Return the [X, Y] coordinate for the center point of the cell that contains the specified text.  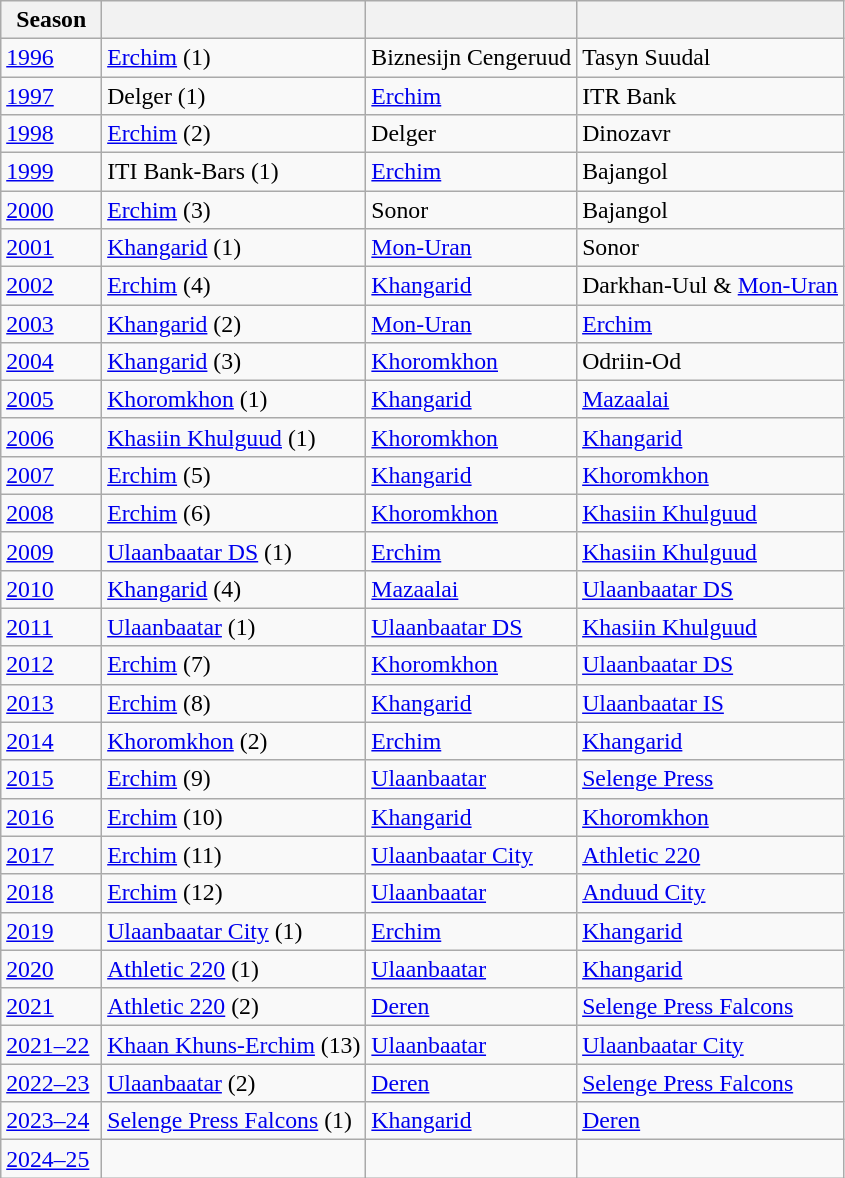
2003 [52, 323]
Erchim (8) [234, 703]
Khangarid (3) [234, 361]
2005 [52, 399]
2009 [52, 551]
2004 [52, 361]
2002 [52, 285]
Erchim (2) [234, 133]
Athletic 220 (2) [234, 1007]
Delger (1) [234, 96]
2022–23 [52, 1083]
Darkhan-Uul & Mon-Uran [710, 285]
Erchim (7) [234, 665]
2000 [52, 209]
1996 [52, 58]
Erchim (6) [234, 513]
2019 [52, 931]
ITI Bank-Bars (1) [234, 171]
Erchim (3) [234, 209]
2001 [52, 247]
2006 [52, 437]
Khaan Khuns-Erchim (13) [234, 1045]
Ulaanbaatar (1) [234, 627]
1999 [52, 171]
2011 [52, 627]
Tasyn Suudal [710, 58]
2010 [52, 589]
Erchim (12) [234, 893]
Ulaanbaatar DS (1) [234, 551]
Delger [472, 133]
ITR Bank [710, 96]
2021–22 [52, 1045]
Erchim (9) [234, 779]
Odriin-Od [710, 361]
2020 [52, 969]
Ulaanbaatar City (1) [234, 931]
Erchim (11) [234, 855]
Khoromkhon (1) [234, 399]
Khasiin Khulguud (1) [234, 437]
2024–25 [52, 1159]
2015 [52, 779]
2018 [52, 893]
Ulaanbaatar (2) [234, 1083]
2016 [52, 817]
Athletic 220 (1) [234, 969]
Khangarid (1) [234, 247]
Selenge Press Falcons (1) [234, 1121]
Ulaanbaatar IS [710, 703]
Khangarid (4) [234, 589]
2014 [52, 741]
Khoromkhon (2) [234, 741]
2021 [52, 1007]
1997 [52, 96]
2023–24 [52, 1121]
Anduud City [710, 893]
Biznesijn Cengeruud [472, 58]
Erchim (4) [234, 285]
Season [52, 20]
2007 [52, 475]
Erchim (1) [234, 58]
Athletic 220 [710, 855]
Erchim (5) [234, 475]
Dinozavr [710, 133]
Erchim (10) [234, 817]
Khangarid (2) [234, 323]
2008 [52, 513]
2017 [52, 855]
1998 [52, 133]
Selenge Press [710, 779]
2012 [52, 665]
2013 [52, 703]
